Return the [x, y] coordinate for the center point of the cell that contains the specified text.  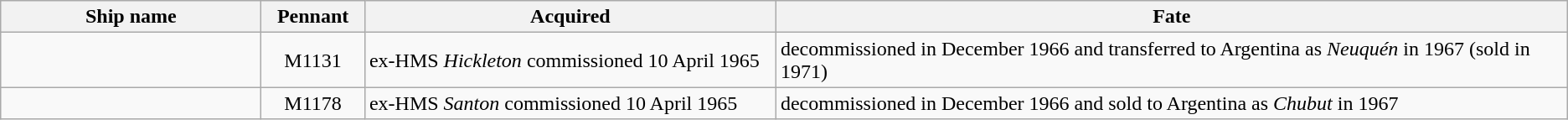
Ship name [131, 17]
M1131 [313, 60]
M1178 [313, 103]
decommissioned in December 1966 and sold to Argentina as Chubut in 1967 [1171, 103]
ex-HMS Santon commissioned 10 April 1965 [570, 103]
Acquired [570, 17]
ex-HMS Hickleton commissioned 10 April 1965 [570, 60]
Pennant [313, 17]
decommissioned in December 1966 and transferred to Argentina as Neuquén in 1967 (sold in 1971) [1171, 60]
Fate [1171, 17]
